Scan for the cell matching the given text and deliver its (X, Y) coordinate at center. 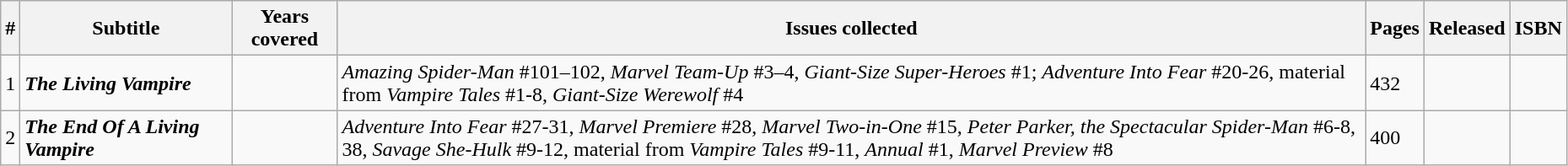
Issues collected (852, 29)
400 (1395, 138)
432 (1395, 83)
1 (10, 83)
2 (10, 138)
Pages (1395, 29)
Released (1467, 29)
The Living Vampire (127, 83)
ISBN (1538, 29)
# (10, 29)
Subtitle (127, 29)
The End Of A Living Vampire (127, 138)
Years covered (285, 29)
